Identify which cell holds the provided text, then report its [X, Y] central coordinate. 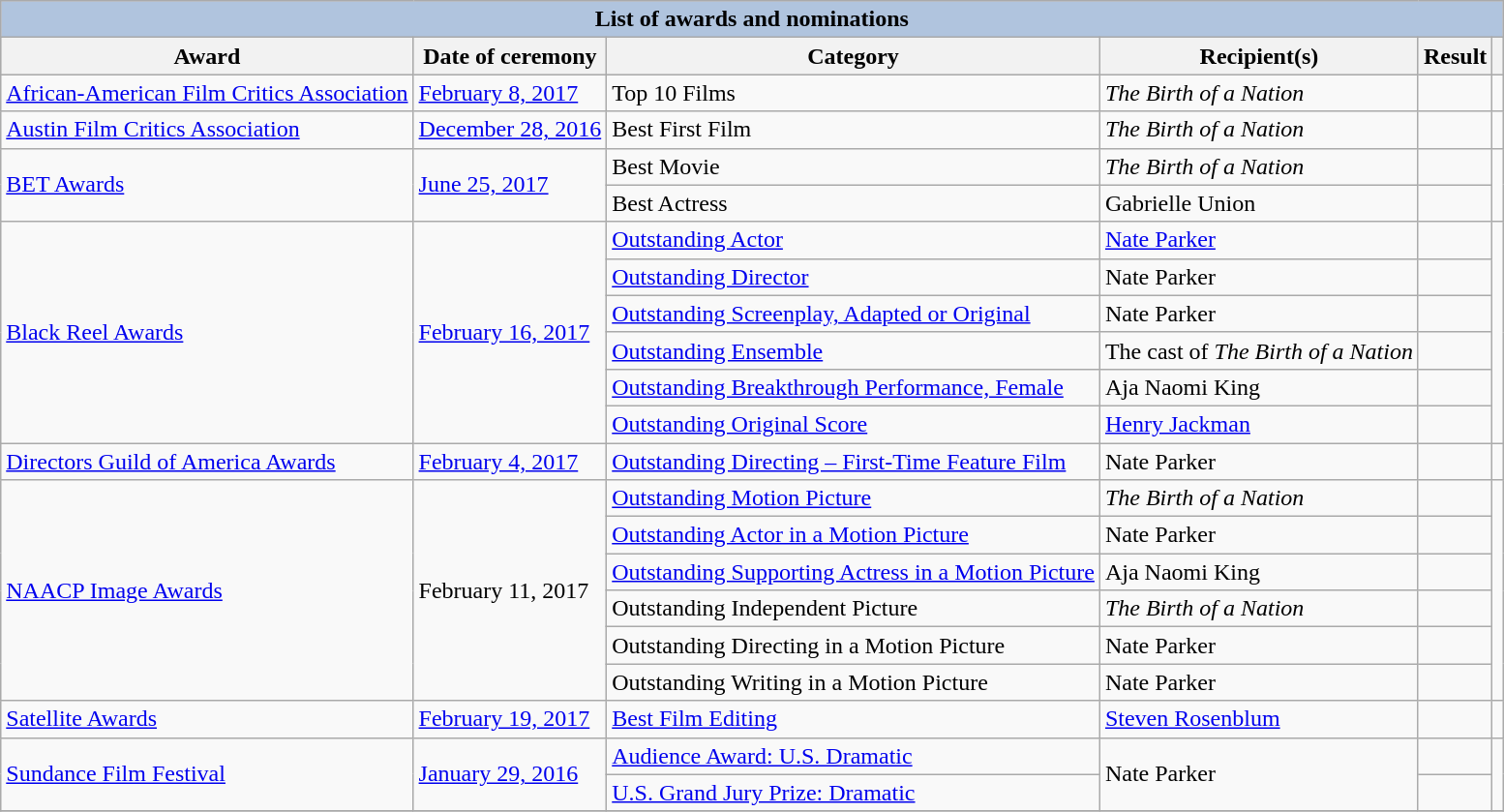
Outstanding Supporting Actress in a Motion Picture [854, 572]
Outstanding Breakthrough Performance, Female [854, 387]
Audience Award: U.S. Dramatic [854, 756]
Best Movie [854, 166]
Austin Film Critics Association [207, 130]
February 8, 2017 [510, 93]
December 28, 2016 [510, 130]
Top 10 Films [854, 93]
U.S. Grand Jury Prize: Dramatic [854, 793]
Satellite Awards [207, 719]
Outstanding Actor [854, 240]
The cast of The Birth of a Nation [1258, 350]
BET Awards [207, 185]
January 29, 2016 [510, 774]
Outstanding Writing in a Motion Picture [854, 682]
Black Reel Awards [207, 332]
Result [1455, 56]
Outstanding Ensemble [854, 350]
Steven Rosenblum [1258, 719]
June 25, 2017 [510, 185]
List of awards and nominations [752, 19]
Best Actress [854, 203]
Henry Jackman [1258, 424]
February 19, 2017 [510, 719]
Best First Film [854, 130]
Date of ceremony [510, 56]
Outstanding Actor in a Motion Picture [854, 535]
Recipient(s) [1258, 56]
Award [207, 56]
Directors Guild of America Awards [207, 462]
Best Film Editing [854, 719]
Outstanding Original Score [854, 424]
Outstanding Screenplay, Adapted or Original [854, 314]
Outstanding Motion Picture [854, 498]
Gabrielle Union [1258, 203]
NAACP Image Awards [207, 590]
Sundance Film Festival [207, 774]
February 4, 2017 [510, 462]
Category [854, 56]
February 16, 2017 [510, 332]
Outstanding Director [854, 277]
Outstanding Directing – First-Time Feature Film [854, 462]
Outstanding Directing in a Motion Picture [854, 646]
February 11, 2017 [510, 590]
African-American Film Critics Association [207, 93]
Outstanding Independent Picture [854, 609]
